For the text-containing cell, return its midpoint in (x, y) coordinate format. 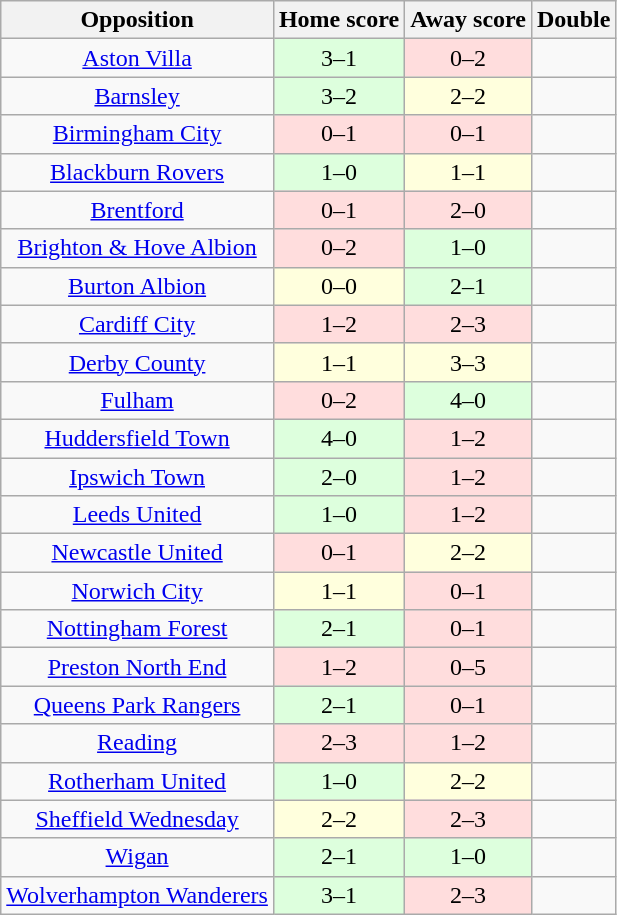
Home score (338, 20)
Birmingham City (138, 134)
Norwich City (138, 591)
Rotherham United (138, 781)
Brentford (138, 210)
Cardiff City (138, 324)
0–5 (468, 667)
Wigan (138, 857)
Ipswich Town (138, 477)
Double (573, 20)
Burton Albion (138, 286)
0–0 (338, 286)
Sheffield Wednesday (138, 819)
3–2 (338, 96)
Away score (468, 20)
Wolverhampton Wanderers (138, 895)
Reading (138, 743)
Derby County (138, 362)
Blackburn Rovers (138, 172)
Queens Park Rangers (138, 705)
Opposition (138, 20)
Barnsley (138, 96)
Nottingham Forest (138, 629)
Fulham (138, 400)
Preston North End (138, 667)
Brighton & Hove Albion (138, 248)
3–3 (468, 362)
Aston Villa (138, 58)
Leeds United (138, 515)
Huddersfield Town (138, 438)
Newcastle United (138, 553)
